Scan for the cell matching the given text and deliver its [X, Y] coordinate at center. 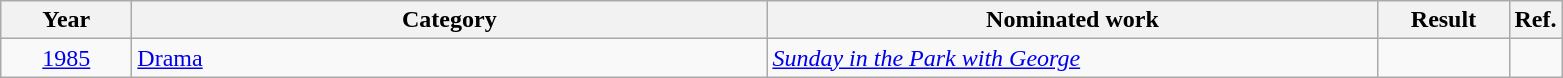
Result [1444, 20]
Ref. [1536, 20]
Sunday in the Park with George [1072, 58]
Nominated work [1072, 20]
Year [66, 20]
1985 [66, 58]
Drama [450, 58]
Category [450, 20]
